Search for the cell housing the specified text and yield its [X, Y] center coordinate. 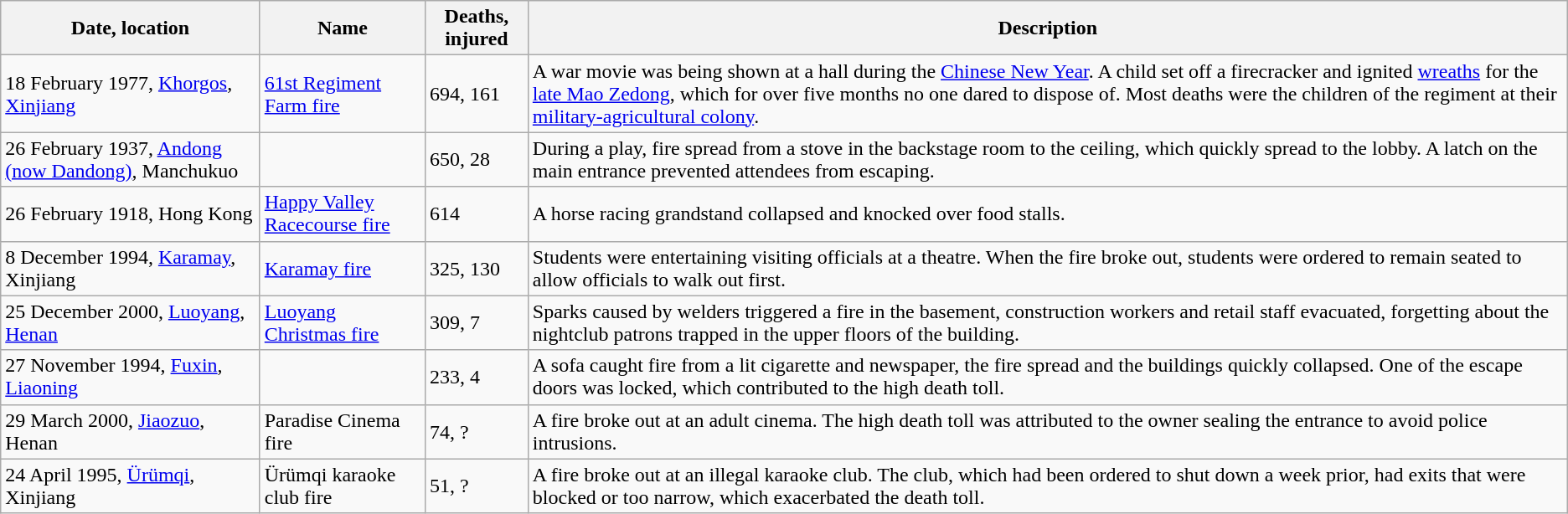
26 February 1918, Hong Kong [131, 214]
614 [477, 214]
24 April 1995, Ürümqi, Xinjiang [131, 486]
Deaths, injured [477, 28]
Karamay fire [342, 268]
A fire broke out at an adult cinema. The high death toll was attributed to the owner sealing the entrance to avoid police intrusions. [1047, 432]
309, 7 [477, 323]
Name [342, 28]
27 November 1994, Fuxin, Liaoning [131, 377]
650, 28 [477, 159]
8 December 1994, Karamay, Xinjiang [131, 268]
51, ? [477, 486]
Luoyang Christmas fire [342, 323]
29 March 2000, Jiaozuo, Henan [131, 432]
25 December 2000, Luoyang, Henan [131, 323]
Ürümqi karaoke club fire [342, 486]
61st Regiment Farm fire [342, 94]
74, ? [477, 432]
694, 161 [477, 94]
Happy Valley Racecourse fire [342, 214]
A horse racing grandstand collapsed and knocked over food stalls. [1047, 214]
233, 4 [477, 377]
Paradise Cinema fire [342, 432]
Date, location [131, 28]
325, 130 [477, 268]
26 February 1937, Andong (now Dandong), Manchukuo [131, 159]
Description [1047, 28]
18 February 1977, Khorgos, Xinjiang [131, 94]
